Detect which cell encompasses the target text, then output its (x, y) center coordinate. 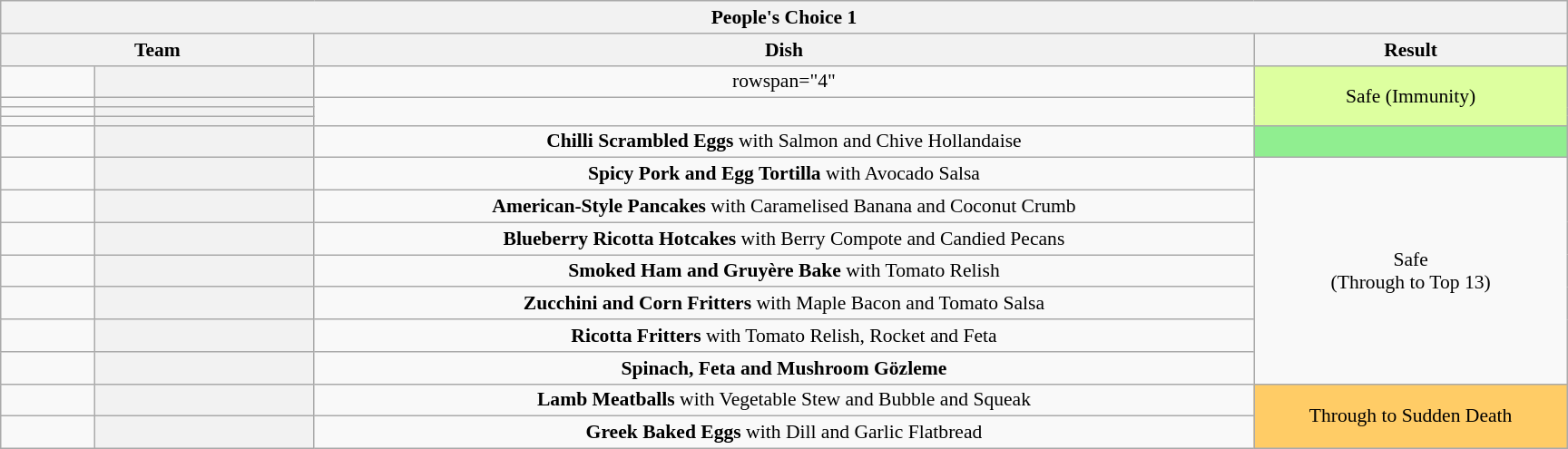
Smoked Ham and Gruyère Bake with Tomato Relish (784, 271)
Through to Sudden Death (1410, 415)
Dish (784, 50)
Spinach, Feta and Mushroom Gözleme (784, 368)
Greek Baked Eggs with Dill and Garlic Flatbread (784, 433)
Chilli Scrambled Eggs with Salmon and Chive Hollandaise (784, 142)
Safe (Immunity) (1410, 95)
Ricotta Fritters with Tomato Relish, Rocket and Feta (784, 336)
Lamb Meatballs with Vegetable Stew and Bubble and Squeak (784, 400)
People's Choice 1 (784, 17)
American-Style Pancakes with Caramelised Banana and Coconut Crumb (784, 207)
Safe (Through to Top 13) (1410, 270)
rowspan="4" (784, 82)
Team (158, 50)
Zucchini and Corn Fritters with Maple Bacon and Tomato Salsa (784, 304)
Spicy Pork and Egg Tortilla with Avocado Salsa (784, 174)
Result (1410, 50)
Blueberry Ricotta Hotcakes with Berry Compote and Candied Pecans (784, 239)
